Return [x, y] of the center of cell containing provided text 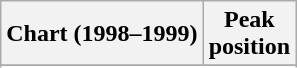
Chart (1998–1999) [102, 34]
Peakposition [249, 34]
